Scan for the cell matching the given text and deliver its [x, y] coordinate at center. 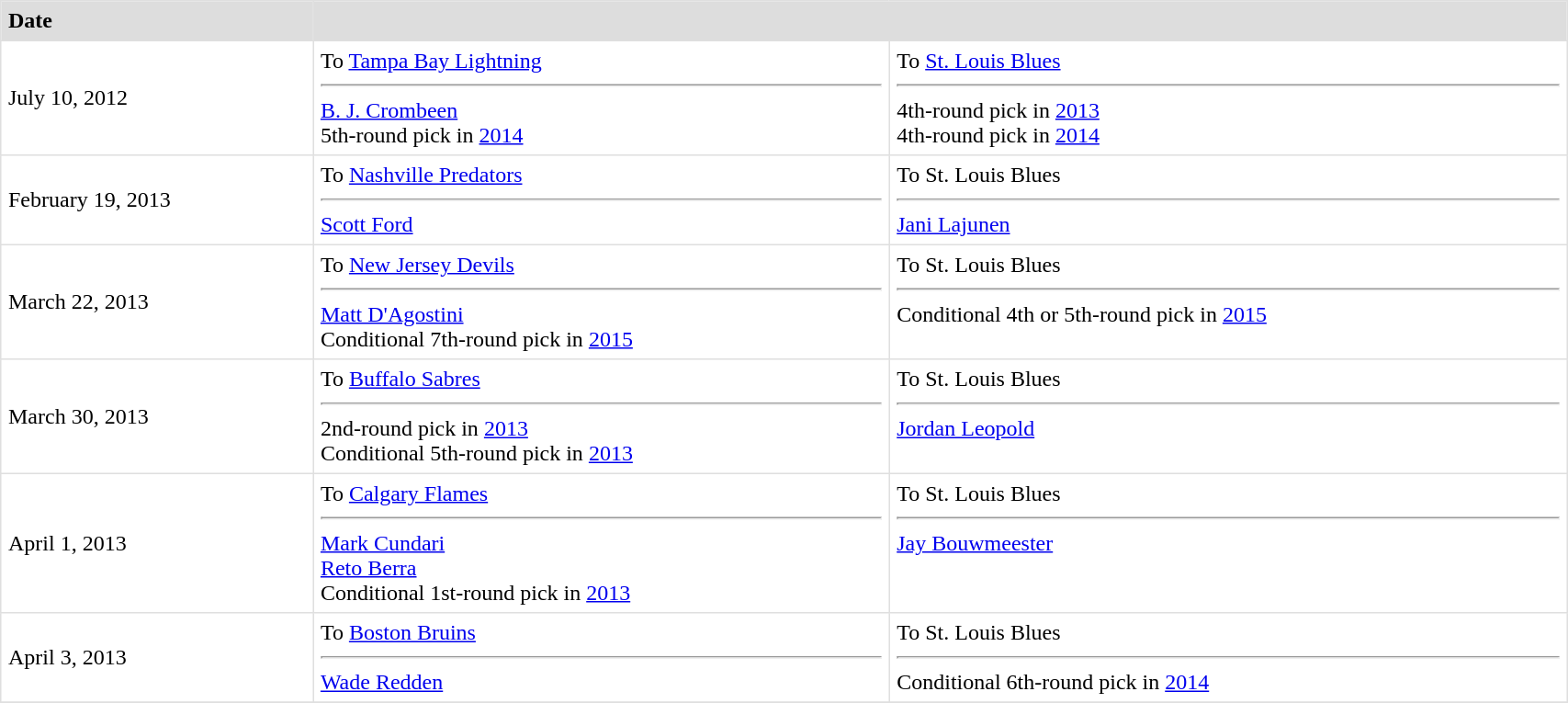
To St. Louis Blues Conditional 6th-round pick in 2014 [1228, 658]
To St. Louis Blues4th-round pick in 20134th-round pick in 2014 [1228, 97]
To Buffalo Sabres 2nd-round pick in 2013Conditional 5th-round pick in 2013 [601, 416]
To New Jersey Devils Matt D'AgostiniConditional 7th-round pick in 2015 [601, 301]
March 30, 2013 [157, 416]
To St. Louis Blues Jay Bouwmeester [1228, 543]
March 22, 2013 [157, 301]
April 1, 2013 [157, 543]
To St. Louis Blues Jordan Leopold [1228, 416]
To St. Louis Blues Conditional 4th or 5th-round pick in 2015 [1228, 301]
To Calgary Flames Mark CundariReto BerraConditional 1st-round pick in 2013 [601, 543]
To St. Louis Blues Jani Lajunen [1228, 200]
April 3, 2013 [157, 658]
February 19, 2013 [157, 200]
To Nashville Predators Scott Ford [601, 200]
To Boston Bruins Wade Redden [601, 658]
July 10, 2012 [157, 97]
Date [157, 21]
To Tampa Bay LightningB. J. Crombeen 5th-round pick in 2014 [601, 97]
